Detect which cell encompasses the target text, then output its (X, Y) center coordinate. 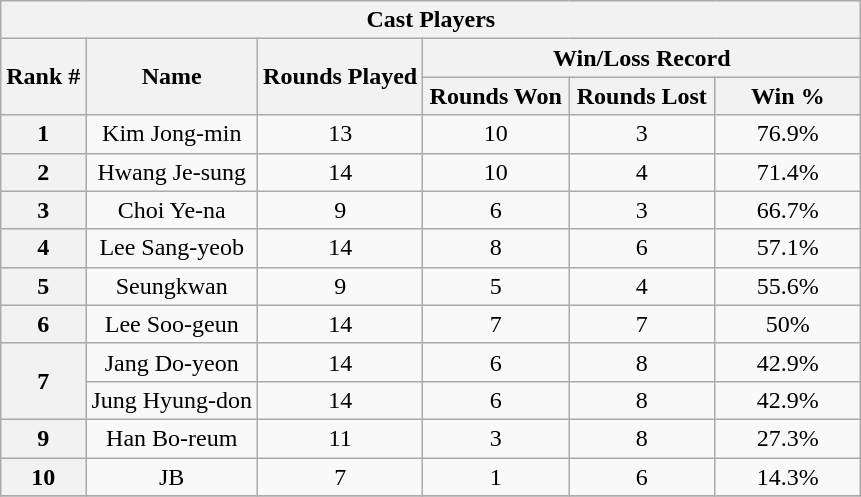
13 (340, 134)
57.1% (788, 248)
Kim Jong-min (172, 134)
55.6% (788, 286)
71.4% (788, 172)
50% (788, 324)
Rounds Lost (642, 96)
76.9% (788, 134)
Seungkwan (172, 286)
14.3% (788, 477)
27.3% (788, 438)
Rank # (44, 77)
Hwang Je-sung (172, 172)
Cast Players (431, 20)
66.7% (788, 210)
Choi Ye-na (172, 210)
Jung Hyung-don (172, 400)
2 (44, 172)
Lee Soo-geun (172, 324)
Win % (788, 96)
Rounds Won (496, 96)
11 (340, 438)
Name (172, 77)
Win/Loss Record (642, 58)
Jang Do-yeon (172, 362)
Rounds Played (340, 77)
Han Bo-reum (172, 438)
JB (172, 477)
Lee Sang-yeob (172, 248)
